Locate the cell with the specified text and output its (x, y) center coordinate. 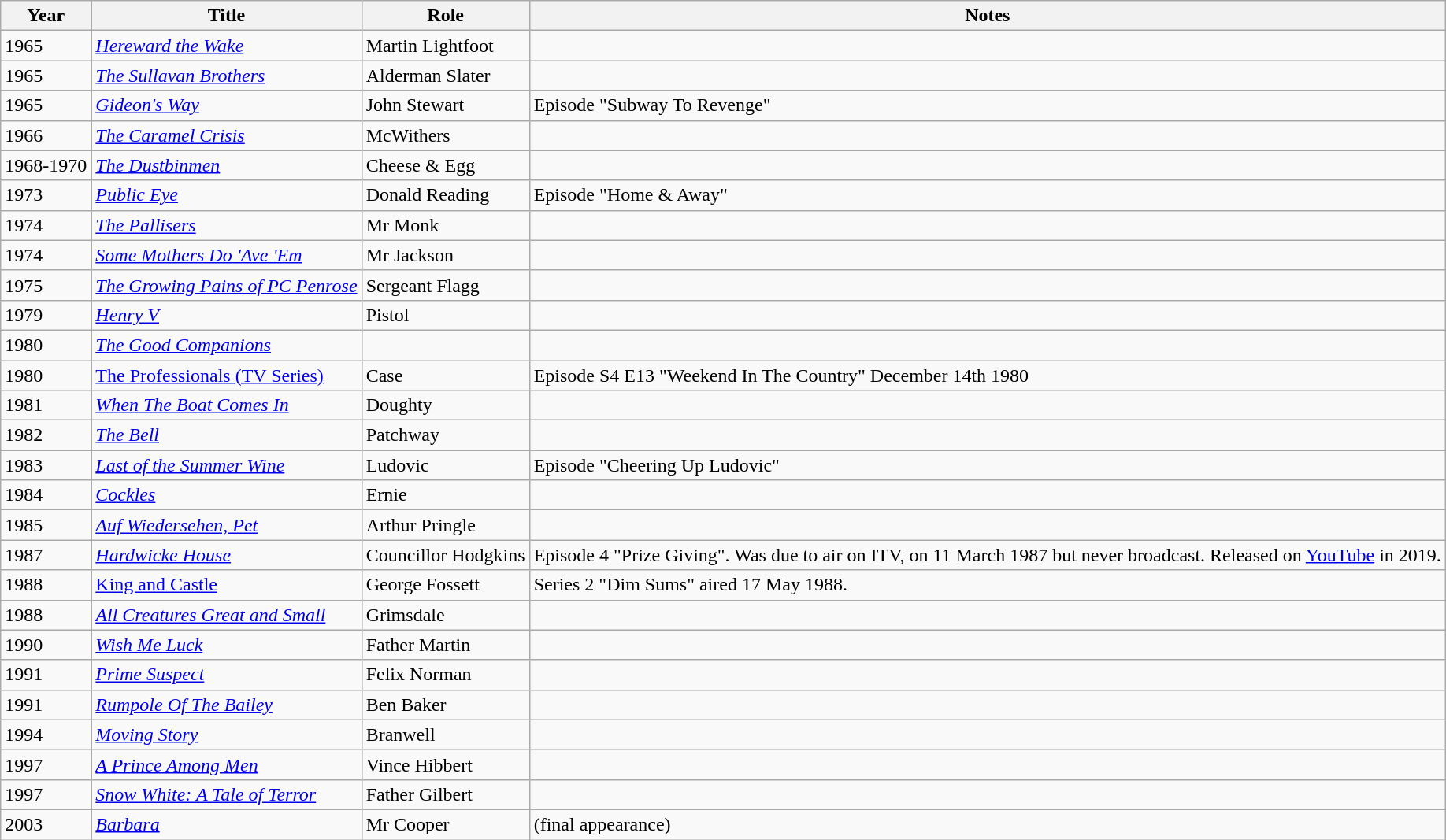
Mr Monk (446, 225)
(final appearance) (988, 824)
1979 (46, 315)
Case (446, 376)
Father Martin (446, 645)
Pistol (446, 315)
The Caramel Crisis (227, 135)
The Bell (227, 435)
John Stewart (446, 105)
Hardwicke House (227, 555)
Episode 4 "Prize Giving". Was due to air on ITV, on 11 March 1987 but never broadcast. Released on YouTube in 2019. (988, 555)
Hereward the Wake (227, 46)
1987 (46, 555)
Public Eye (227, 195)
The Dustbinmen (227, 165)
Branwell (446, 735)
Henry V (227, 315)
1975 (46, 285)
1982 (46, 435)
McWithers (446, 135)
Alderman Slater (446, 76)
George Fossett (446, 585)
Cockles (227, 495)
1990 (46, 645)
Auf Wiedersehen, Pet (227, 525)
Series 2 "Dim Sums" aired 17 May 1988. (988, 585)
Ernie (446, 495)
Gideon's Way (227, 105)
Sergeant Flagg (446, 285)
1985 (46, 525)
Arthur Pringle (446, 525)
Prime Suspect (227, 675)
King and Castle (227, 585)
Year (46, 16)
Last of the Summer Wine (227, 465)
A Prince Among Men (227, 764)
Episode S4 E13 "Weekend In The Country" December 14th 1980 (988, 376)
1994 (46, 735)
When The Boat Comes In (227, 405)
Moving Story (227, 735)
Cheese & Egg (446, 165)
The Good Companions (227, 345)
Episode "Cheering Up Ludovic" (988, 465)
1984 (46, 495)
Some Mothers Do 'Ave 'Em (227, 255)
Ben Baker (446, 705)
1966 (46, 135)
1981 (46, 405)
Rumpole Of The Bailey (227, 705)
Wish Me Luck (227, 645)
1973 (46, 195)
The Sullavan Brothers (227, 76)
Father Gilbert (446, 794)
Notes (988, 16)
Barbara (227, 824)
1983 (46, 465)
Ludovic (446, 465)
1968-1970 (46, 165)
Mr Jackson (446, 255)
Felix Norman (446, 675)
The Pallisers (227, 225)
The Growing Pains of PC Penrose (227, 285)
Vince Hibbert (446, 764)
Snow White: A Tale of Terror (227, 794)
Martin Lightfoot (446, 46)
The Professionals (TV Series) (227, 376)
Episode "Subway To Revenge" (988, 105)
All Creatures Great and Small (227, 615)
Role (446, 16)
2003 (46, 824)
Patchway (446, 435)
Donald Reading (446, 195)
Episode "Home & Away" (988, 195)
Mr Cooper (446, 824)
Title (227, 16)
Doughty (446, 405)
Grimsdale (446, 615)
Councillor Hodgkins (446, 555)
